From the cell containing the given text, extract its center point as (x, y) coordinate. 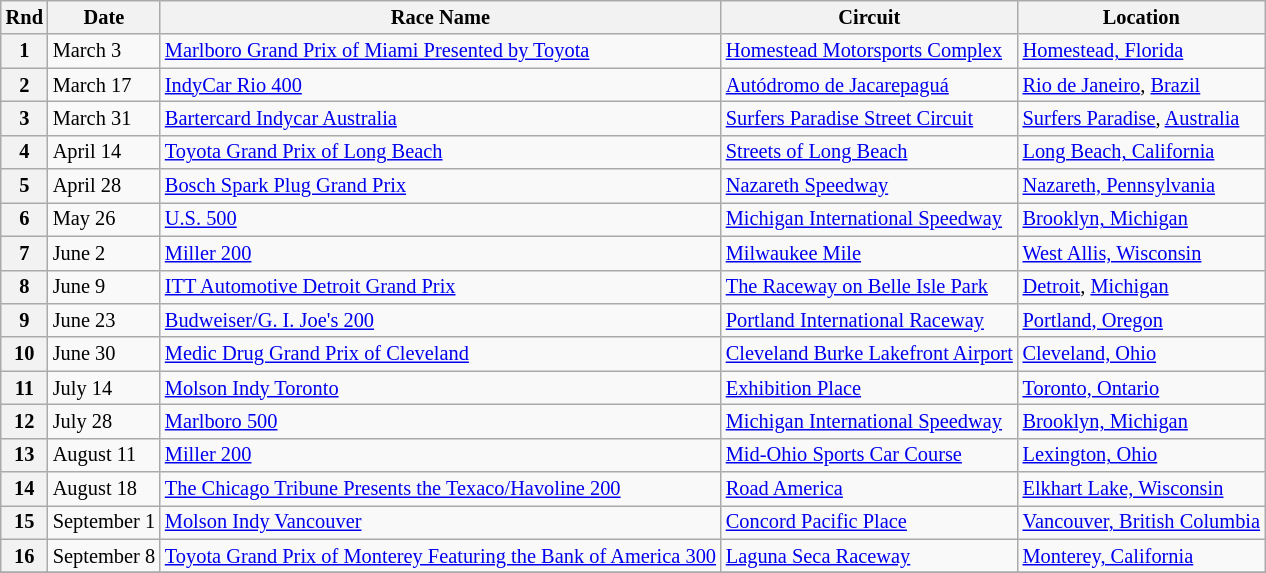
Race Name (440, 17)
April 28 (104, 186)
Rio de Janeiro, Brazil (1142, 85)
Mid-Ohio Sports Car Course (870, 455)
Autódromo de Jacarepaguá (870, 85)
Toronto, Ontario (1142, 388)
September 8 (104, 556)
Medic Drug Grand Prix of Cleveland (440, 354)
Toyota Grand Prix of Monterey Featuring the Bank of America 300 (440, 556)
ITT Automotive Detroit Grand Prix (440, 287)
Monterey, California (1142, 556)
Vancouver, British Columbia (1142, 522)
Marlboro Grand Prix of Miami Presented by Toyota (440, 51)
4 (24, 152)
Lexington, Ohio (1142, 455)
July 14 (104, 388)
6 (24, 219)
10 (24, 354)
June 2 (104, 253)
Exhibition Place (870, 388)
11 (24, 388)
Portland International Raceway (870, 320)
The Raceway on Belle Isle Park (870, 287)
Marlboro 500 (440, 421)
Laguna Seca Raceway (870, 556)
Homestead Motorsports Complex (870, 51)
Cleveland, Ohio (1142, 354)
Streets of Long Beach (870, 152)
Toyota Grand Prix of Long Beach (440, 152)
Bosch Spark Plug Grand Prix (440, 186)
Surfers Paradise Street Circuit (870, 118)
8 (24, 287)
5 (24, 186)
IndyCar Rio 400 (440, 85)
15 (24, 522)
Rnd (24, 17)
9 (24, 320)
June 9 (104, 287)
West Allis, Wisconsin (1142, 253)
Milwaukee Mile (870, 253)
May 26 (104, 219)
April 14 (104, 152)
June 23 (104, 320)
2 (24, 85)
Bartercard Indycar Australia (440, 118)
Concord Pacific Place (870, 522)
June 30 (104, 354)
Date (104, 17)
Detroit, Michigan (1142, 287)
14 (24, 489)
Circuit (870, 17)
Nazareth Speedway (870, 186)
Molson Indy Toronto (440, 388)
August 18 (104, 489)
12 (24, 421)
September 1 (104, 522)
March 3 (104, 51)
Homestead, Florida (1142, 51)
August 11 (104, 455)
Cleveland Burke Lakefront Airport (870, 354)
Elkhart Lake, Wisconsin (1142, 489)
Budweiser/G. I. Joe's 200 (440, 320)
Nazareth, Pennsylvania (1142, 186)
July 28 (104, 421)
U.S. 500 (440, 219)
16 (24, 556)
Molson Indy Vancouver (440, 522)
March 31 (104, 118)
Surfers Paradise, Australia (1142, 118)
1 (24, 51)
Road America (870, 489)
Portland, Oregon (1142, 320)
3 (24, 118)
7 (24, 253)
March 17 (104, 85)
The Chicago Tribune Presents the Texaco/Havoline 200 (440, 489)
Long Beach, California (1142, 152)
13 (24, 455)
Location (1142, 17)
